Detect which cell encompasses the target text, then output its [X, Y] center coordinate. 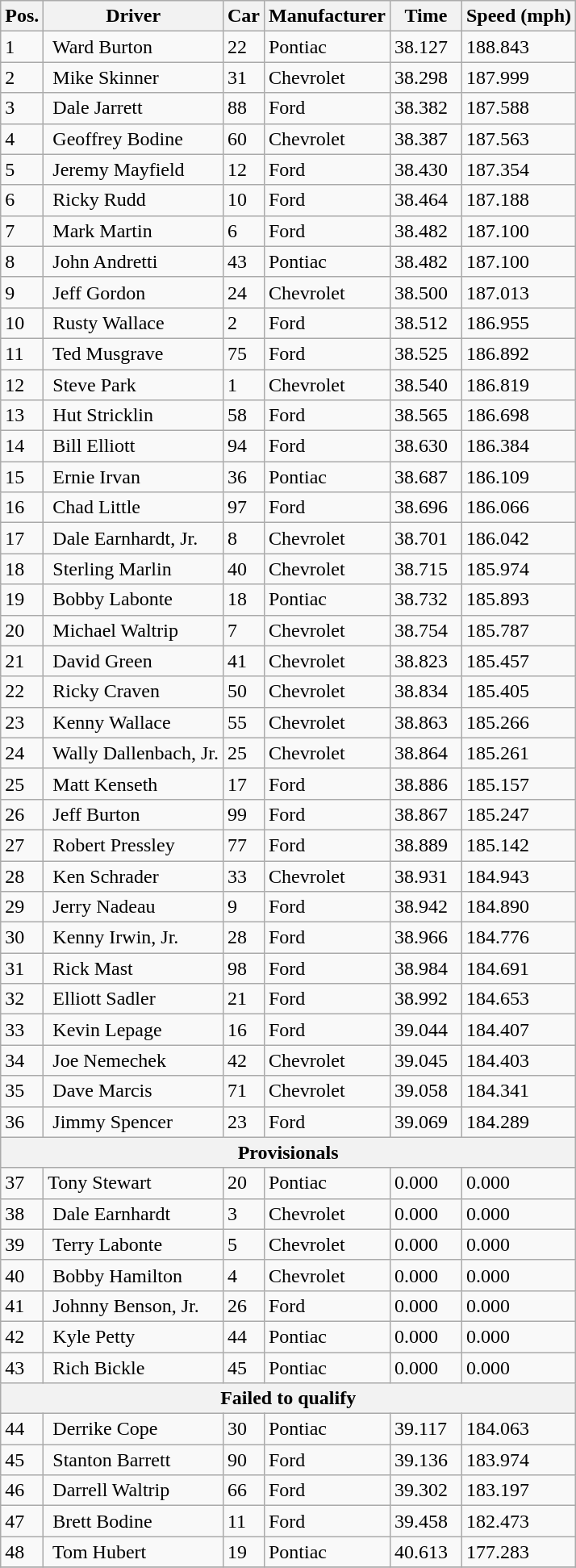
27 [23, 845]
94 [244, 446]
99 [244, 814]
185.974 [518, 569]
38.889 [426, 845]
39.069 [426, 1122]
186.042 [518, 538]
Speed (mph) [518, 16]
Jeff Burton [134, 814]
184.943 [518, 876]
Derrike Cope [134, 1429]
Mike Skinner [134, 77]
184.403 [518, 1060]
185.266 [518, 722]
Dale Earnhardt, Jr. [134, 538]
39 [23, 1244]
Elliott Sadler [134, 999]
38.540 [426, 385]
38 [23, 1214]
Darrell Waltrip [134, 1491]
39.302 [426, 1491]
183.197 [518, 1491]
47 [23, 1521]
97 [244, 508]
Kenny Irwin, Jr. [134, 938]
38.701 [426, 538]
37 [23, 1183]
184.890 [518, 907]
186.066 [518, 508]
Kevin Lepage [134, 1030]
Hut Stricklin [134, 416]
184.653 [518, 999]
39.058 [426, 1091]
88 [244, 108]
39.117 [426, 1429]
38.867 [426, 814]
Joe Nemechek [134, 1060]
Sterling Marlin [134, 569]
Ricky Craven [134, 692]
58 [244, 416]
13 [23, 416]
Tony Stewart [134, 1183]
188.843 [518, 47]
Provisionals [289, 1152]
Manufacturer [327, 16]
38.863 [426, 722]
Jerry Nadeau [134, 907]
39.044 [426, 1030]
Matt Kenseth [134, 784]
Steve Park [134, 385]
50 [244, 692]
Dave Marcis [134, 1091]
185.457 [518, 661]
38.823 [426, 661]
77 [244, 845]
David Green [134, 661]
Brett Bodine [134, 1521]
Jeff Gordon [134, 292]
182.473 [518, 1521]
Jeremy Mayfield [134, 169]
38.512 [426, 323]
185.893 [518, 600]
Rich Bickle [134, 1368]
Dale Earnhardt [134, 1214]
38.754 [426, 630]
186.955 [518, 323]
Bobby Labonte [134, 600]
48 [23, 1552]
Robert Pressley [134, 845]
38.464 [426, 200]
Michael Waltrip [134, 630]
186.892 [518, 353]
98 [244, 968]
38.886 [426, 784]
Bobby Hamilton [134, 1275]
184.063 [518, 1429]
38.500 [426, 292]
32 [23, 999]
184.691 [518, 968]
Rick Mast [134, 968]
Mark Martin [134, 231]
185.247 [518, 814]
38.834 [426, 692]
38.931 [426, 876]
Pos. [23, 16]
38.864 [426, 753]
187.999 [518, 77]
Failed to qualify [289, 1399]
Time [426, 16]
Ken Schrader [134, 876]
187.563 [518, 139]
187.188 [518, 200]
184.289 [518, 1122]
39.045 [426, 1060]
Ricky Rudd [134, 200]
29 [23, 907]
185.405 [518, 692]
15 [23, 477]
34 [23, 1060]
38.942 [426, 907]
186.698 [518, 416]
183.974 [518, 1460]
38.687 [426, 477]
38.732 [426, 600]
Wally Dallenbach, Jr. [134, 753]
Ernie Irvan [134, 477]
38.984 [426, 968]
Dale Jarrett [134, 108]
55 [244, 722]
Johnny Benson, Jr. [134, 1306]
185.142 [518, 845]
38.565 [426, 416]
38.966 [426, 938]
187.354 [518, 169]
38.715 [426, 569]
Geoffrey Bodine [134, 139]
Kenny Wallace [134, 722]
Car [244, 16]
186.384 [518, 446]
185.261 [518, 753]
185.787 [518, 630]
Ted Musgrave [134, 353]
Jimmy Spencer [134, 1122]
38.387 [426, 139]
184.776 [518, 938]
71 [244, 1091]
Bill Elliott [134, 446]
Terry Labonte [134, 1244]
38.696 [426, 508]
Kyle Petty [134, 1336]
46 [23, 1491]
40.613 [426, 1552]
Rusty Wallace [134, 323]
187.013 [518, 292]
38.992 [426, 999]
39.458 [426, 1521]
14 [23, 446]
187.588 [518, 108]
38.525 [426, 353]
186.109 [518, 477]
Tom Hubert [134, 1552]
35 [23, 1091]
75 [244, 353]
Chad Little [134, 508]
38.127 [426, 47]
66 [244, 1491]
38.298 [426, 77]
39.136 [426, 1460]
38.630 [426, 446]
90 [244, 1460]
38.382 [426, 108]
38.430 [426, 169]
Driver [134, 16]
184.407 [518, 1030]
60 [244, 139]
Stanton Barrett [134, 1460]
184.341 [518, 1091]
186.819 [518, 385]
Ward Burton [134, 47]
185.157 [518, 784]
177.283 [518, 1552]
John Andretti [134, 261]
